From the cell containing the given text, extract its center point as (X, Y) coordinate. 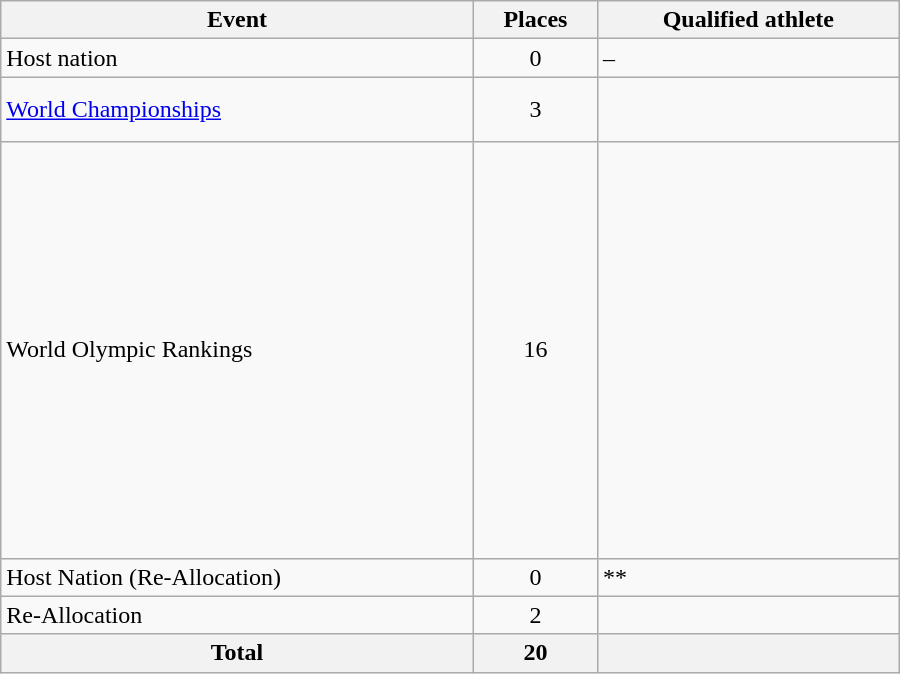
World Olympic Rankings (238, 350)
World Championships (238, 110)
Places (535, 20)
Event (238, 20)
Qualified athlete (748, 20)
Total (238, 653)
16 (535, 350)
20 (535, 653)
3 (535, 110)
Host nation (238, 58)
Host Nation (Re-Allocation) (238, 577)
2 (535, 615)
** (748, 577)
Re-Allocation (238, 615)
– (748, 58)
